Return the (x, y) coordinate for the center point of the cell that contains the specified text.  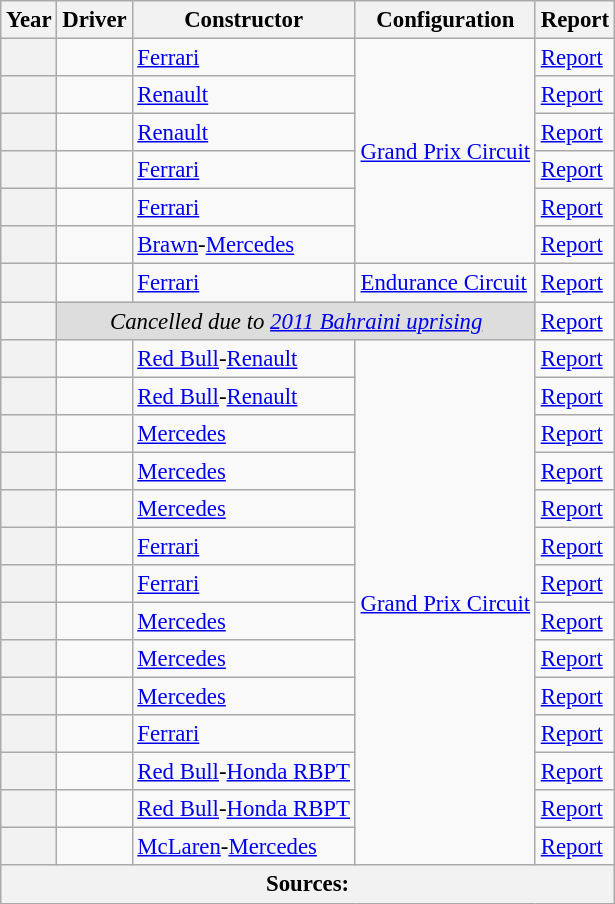
Cancelled due to 2011 Bahraini uprising (296, 321)
Driver (94, 20)
Endurance Circuit (445, 283)
McLaren-Mercedes (244, 847)
Constructor (244, 20)
Year (29, 20)
Configuration (445, 20)
Sources: (308, 885)
Brawn-Mercedes (244, 245)
